Determine the (X, Y) coordinate at the center of the cell enclosing the given text.  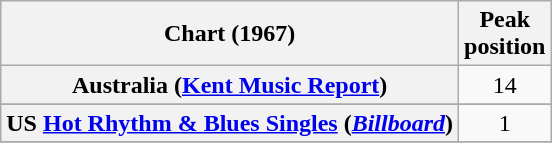
Australia (Kent Music Report) (230, 85)
US Hot Rhythm & Blues Singles (Billboard) (230, 123)
1 (505, 123)
Peak position (505, 34)
Chart (1967) (230, 34)
14 (505, 85)
